Return the [X, Y] coordinate for the center point of the cell that contains the specified text.  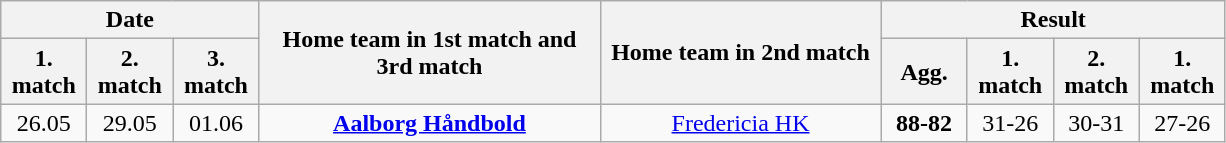
3. match [216, 72]
01.06 [216, 123]
Home team in 2nd match [740, 52]
Fredericia HK [740, 123]
27-26 [1182, 123]
Home team in 1st match and 3rd match [430, 52]
31-26 [1010, 123]
Date [130, 20]
88-82 [924, 123]
Agg. [924, 72]
26.05 [44, 123]
30-31 [1096, 123]
Aalborg Håndbold [430, 123]
Result [1053, 20]
29.05 [130, 123]
